Pinpoint the cell where the given text exists, returning its (X, Y) midpoint coordinate. 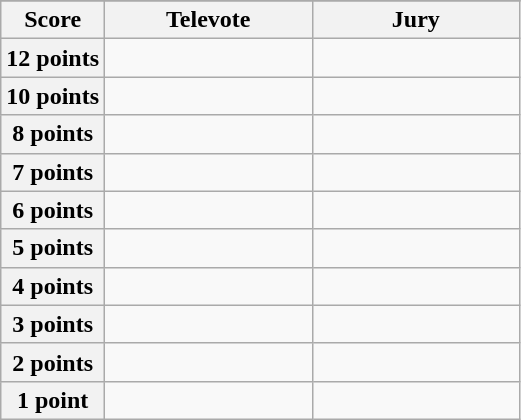
1 point (53, 400)
12 points (53, 58)
4 points (53, 286)
10 points (53, 96)
Score (53, 20)
8 points (53, 134)
Televote (209, 20)
Jury (416, 20)
7 points (53, 172)
2 points (53, 362)
5 points (53, 248)
6 points (53, 210)
3 points (53, 324)
